Provide the (x, y) coordinate of the cell's center where the given text is located.  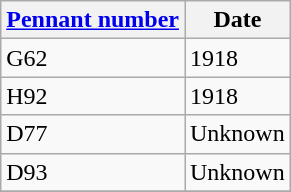
D93 (93, 172)
Date (237, 20)
Pennant number (93, 20)
G62 (93, 58)
H92 (93, 96)
D77 (93, 134)
